Provide the [x, y] coordinate of the cell's center where the given text is located.  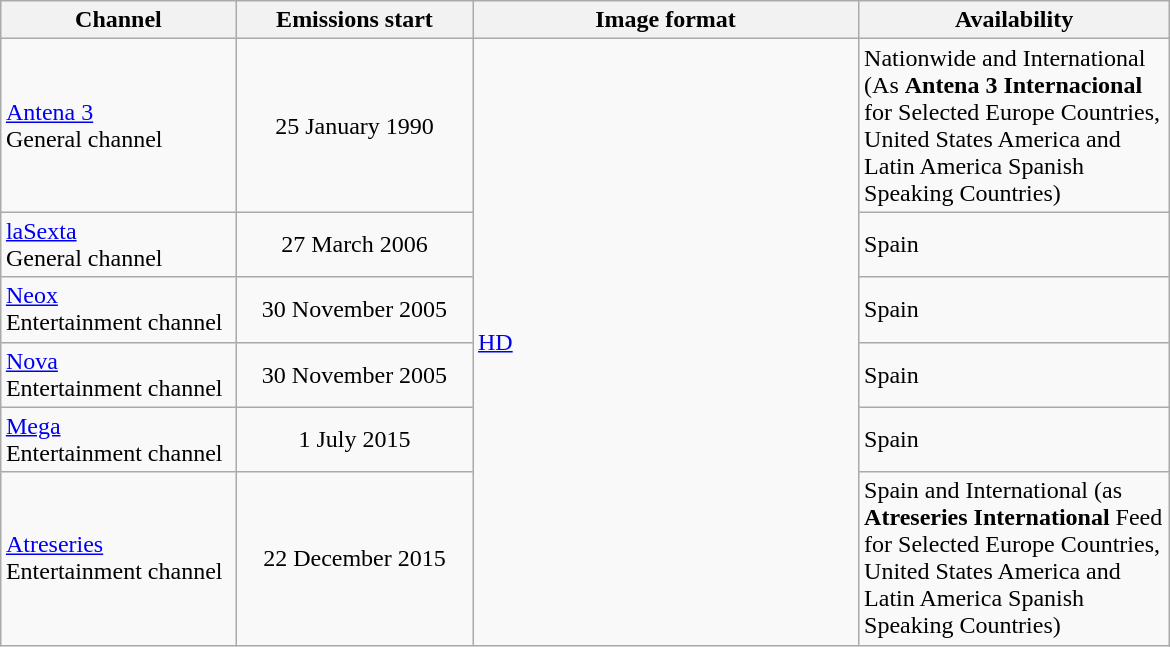
25 January 1990 [354, 126]
22 December 2015 [354, 558]
laSextaGeneral channel [118, 244]
AtreseriesEntertainment channel [118, 558]
Availability [1014, 20]
27 March 2006 [354, 244]
Emissions start [354, 20]
1 July 2015 [354, 440]
Image format [665, 20]
HD [665, 342]
NovaEntertainment channel [118, 374]
Channel [118, 20]
MegaEntertainment channel [118, 440]
Antena 3General channel [118, 126]
NeoxEntertainment channel [118, 310]
